Extract the [X, Y] coordinate from the center of the cell holding the provided text.  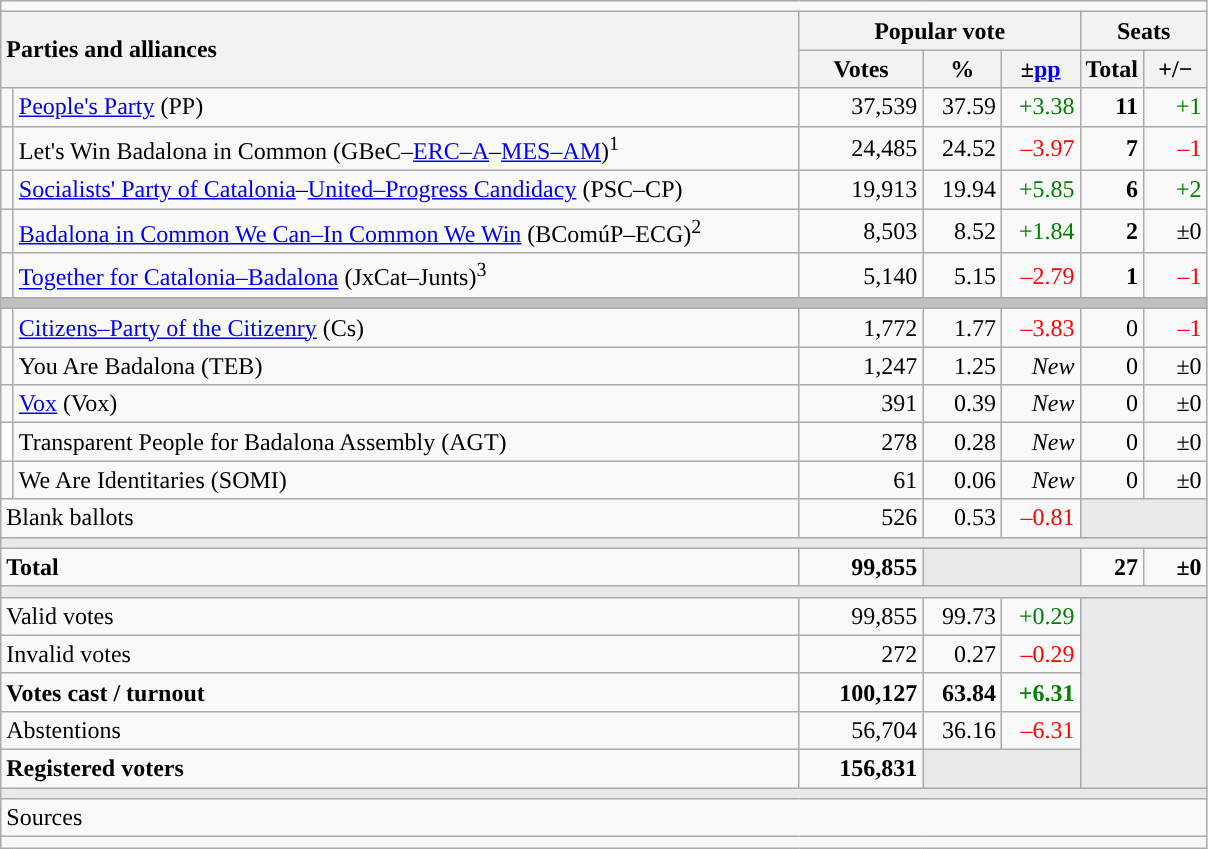
We Are Identitaries (SOMI) [406, 480]
+1 [1176, 107]
+0.29 [1040, 616]
19,913 [861, 190]
11 [1112, 107]
+5.85 [1040, 190]
+/− [1176, 69]
–3.97 [1040, 148]
–3.83 [1040, 328]
24.52 [962, 148]
People's Party (PP) [406, 107]
+6.31 [1040, 692]
–0.29 [1040, 654]
6 [1112, 190]
0.28 [962, 442]
–6.31 [1040, 731]
–2.79 [1040, 276]
Popular vote [940, 31]
391 [861, 404]
–0.81 [1040, 518]
Registered voters [400, 769]
1.77 [962, 328]
+2 [1176, 190]
+1.84 [1040, 232]
Parties and alliances [400, 50]
Let's Win Badalona in Common (GBeC–ERC–A–MES–AM)1 [406, 148]
7 [1112, 148]
±pp [1040, 69]
8.52 [962, 232]
1,772 [861, 328]
1 [1112, 276]
Transparent People for Badalona Assembly (AGT) [406, 442]
99.73 [962, 616]
Badalona in Common We Can–In Common We Win (BComúP–ECG)2 [406, 232]
1,247 [861, 366]
Blank ballots [400, 518]
Sources [604, 818]
272 [861, 654]
100,127 [861, 692]
526 [861, 518]
+3.38 [1040, 107]
0.27 [962, 654]
Votes cast / turnout [400, 692]
0.06 [962, 480]
63.84 [962, 692]
278 [861, 442]
19.94 [962, 190]
Socialists' Party of Catalonia–United–Progress Candidacy (PSC–CP) [406, 190]
156,831 [861, 769]
24,485 [861, 148]
Valid votes [400, 616]
8,503 [861, 232]
1.25 [962, 366]
You Are Badalona (TEB) [406, 366]
Invalid votes [400, 654]
36.16 [962, 731]
37.59 [962, 107]
Seats [1144, 31]
5,140 [861, 276]
Together for Catalonia–Badalona (JxCat–Junts)3 [406, 276]
Citizens–Party of the Citizenry (Cs) [406, 328]
56,704 [861, 731]
0.39 [962, 404]
5.15 [962, 276]
Votes [861, 69]
27 [1112, 567]
2 [1112, 232]
% [962, 69]
37,539 [861, 107]
Abstentions [400, 731]
Vox (Vox) [406, 404]
0.53 [962, 518]
61 [861, 480]
